Scan for the cell matching the given text and deliver its (x, y) coordinate at center. 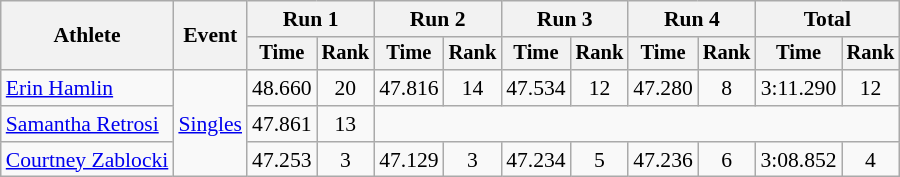
8 (727, 88)
Run 1 (310, 19)
47.816 (408, 88)
Erin Hamlin (88, 88)
20 (346, 88)
Run 2 (438, 19)
14 (473, 88)
13 (346, 124)
Singles (210, 124)
Total (827, 19)
Run 4 (692, 19)
Event (210, 36)
47.280 (662, 88)
3:11.290 (798, 88)
Run 3 (564, 19)
48.660 (282, 88)
Samantha Retrosi (88, 124)
47.861 (282, 124)
Athlete (88, 36)
47.534 (536, 88)
